Return [x, y] of the center of cell containing provided text 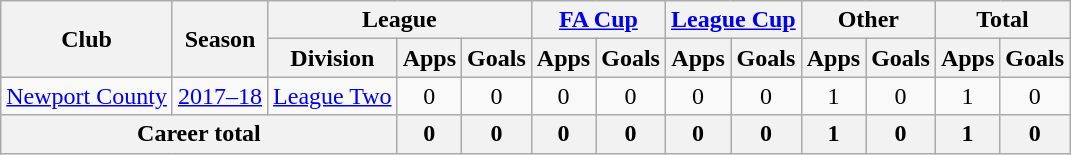
Other [868, 20]
Club [87, 39]
Division [333, 58]
League Cup [733, 20]
League [400, 20]
Career total [199, 134]
Season [220, 39]
FA Cup [598, 20]
Newport County [87, 96]
League Two [333, 96]
2017–18 [220, 96]
Total [1002, 20]
